Capture the cell that displays the provided text and extract its (X, Y) central coordinate. 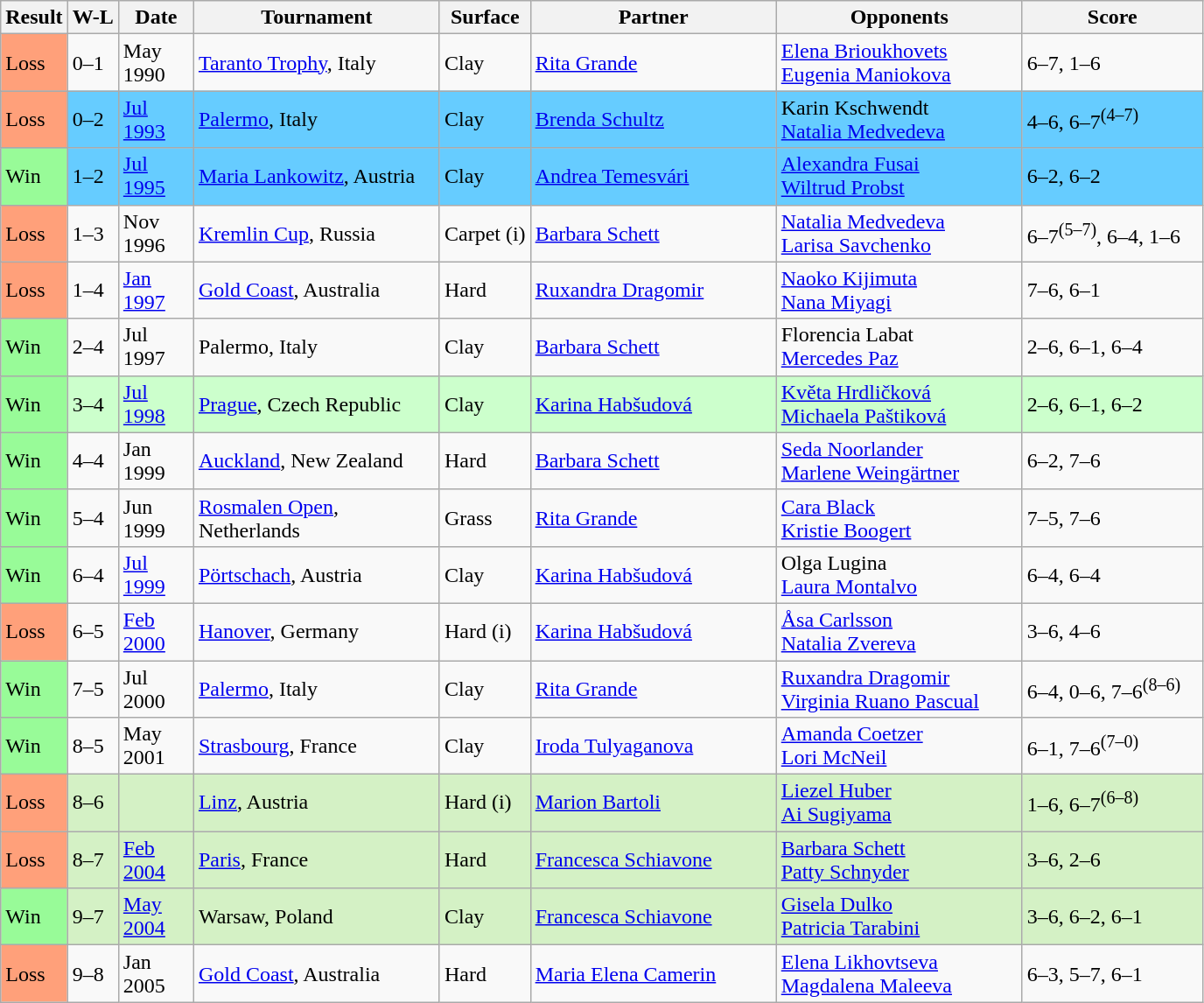
Elena Brioukhovets Eugenia Maniokova (899, 63)
1–6, 6–7(6–8) (1112, 803)
Seda Noorlander Marlene Weingärtner (899, 460)
8–5 (93, 746)
Jul 1997 (156, 347)
Warsaw, Poland (317, 917)
Feb 2000 (156, 632)
Jul 1995 (156, 177)
Jul 2000 (156, 688)
Result (34, 18)
7–6, 6–1 (1112, 291)
6–5 (93, 632)
Auckland, New Zealand (317, 460)
Prague, Czech Republic (317, 404)
Carpet (i) (485, 233)
Rosmalen Open, Netherlands (317, 518)
3–6, 4–6 (1112, 632)
W-L (93, 18)
Amanda Coetzer Lori McNeil (899, 746)
3–6, 6–2, 6–1 (1112, 917)
Barbara Schett Patty Schnyder (899, 859)
2–6, 6–1, 6–4 (1112, 347)
3–6, 2–6 (1112, 859)
3–4 (93, 404)
9–7 (93, 917)
Elena Likhovtseva Magdalena Maleeva (899, 973)
8–6 (93, 803)
Opponents (899, 18)
6–1, 7–6(7–0) (1112, 746)
4–4 (93, 460)
Gisela Dulko Patricia Tarabini (899, 917)
Liezel Huber Ai Sugiyama (899, 803)
Pörtschach, Austria (317, 574)
Jul 1998 (156, 404)
May 2001 (156, 746)
6–7(5–7), 6–4, 1–6 (1112, 233)
Květa Hrdličková Michaela Paštiková (899, 404)
Linz, Austria (317, 803)
6–4 (93, 574)
6–2, 6–2 (1112, 177)
0–1 (93, 63)
Ruxandra Dragomir Virginia Ruano Pascual (899, 688)
Feb 2004 (156, 859)
May 2004 (156, 917)
Partner (653, 18)
Kremlin Cup, Russia (317, 233)
6–7, 1–6 (1112, 63)
6–4, 6–4 (1112, 574)
Grass (485, 518)
Taranto Trophy, Italy (317, 63)
Jan 2005 (156, 973)
Hanover, Germany (317, 632)
Olga Lugina Laura Montalvo (899, 574)
6–3, 5–7, 6–1 (1112, 973)
Maria Lankowitz, Austria (317, 177)
Jan 1997 (156, 291)
8–7 (93, 859)
Jul 1999 (156, 574)
6–4, 0–6, 7–6(8–6) (1112, 688)
Score (1112, 18)
Brenda Schultz (653, 119)
Marion Bartoli (653, 803)
Naoko Kijimuta Nana Miyagi (899, 291)
Date (156, 18)
Ruxandra Dragomir (653, 291)
7–5 (93, 688)
Natalia Medvedeva Larisa Savchenko (899, 233)
2–4 (93, 347)
0–2 (93, 119)
Jan 1999 (156, 460)
Karin Kschwendt Natalia Medvedeva (899, 119)
May 1990 (156, 63)
1–4 (93, 291)
Florencia Labat Mercedes Paz (899, 347)
9–8 (93, 973)
5–4 (93, 518)
Tournament (317, 18)
Jun 1999 (156, 518)
Cara Black Kristie Boogert (899, 518)
1–2 (93, 177)
Strasbourg, France (317, 746)
Iroda Tulyaganova (653, 746)
4–6, 6–7(4–7) (1112, 119)
Surface (485, 18)
6–2, 7–6 (1112, 460)
2–6, 6–1, 6–2 (1112, 404)
Andrea Temesvári (653, 177)
Nov 1996 (156, 233)
Paris, France (317, 859)
Maria Elena Camerin (653, 973)
Alexandra Fusai Wiltrud Probst (899, 177)
7–5, 7–6 (1112, 518)
Jul 1993 (156, 119)
Åsa Carlsson Natalia Zvereva (899, 632)
1–3 (93, 233)
